Output the (x, y) coordinate of the center of the cell containing the given text.  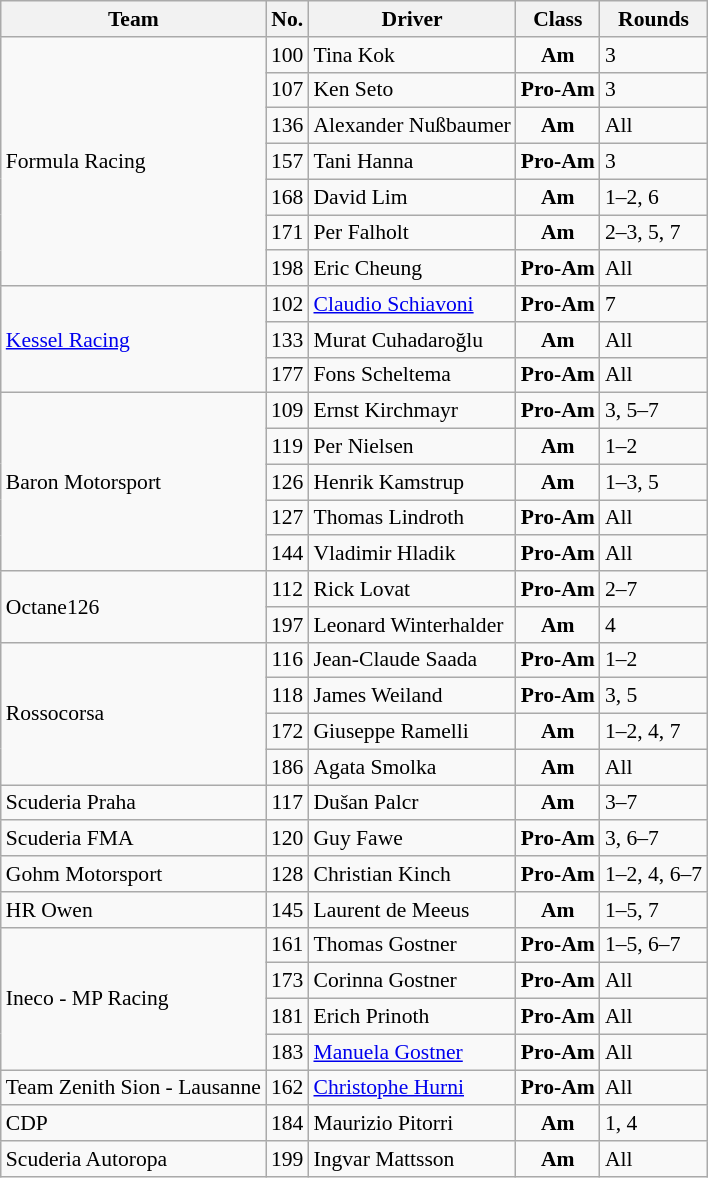
Per Falholt (412, 233)
3, 5–7 (654, 411)
197 (288, 625)
1–2, 4, 6–7 (654, 874)
116 (288, 660)
Manuela Gostner (412, 1052)
Eric Cheung (412, 269)
James Weiland (412, 696)
162 (288, 1088)
Henrik Kamstrup (412, 482)
Tani Hanna (412, 162)
Laurent de Meeus (412, 910)
David Lim (412, 197)
Fons Scheltema (412, 375)
Scuderia FMA (134, 839)
126 (288, 482)
Baron Motorsport (134, 482)
Maurizio Pitorri (412, 1124)
1–2, 6 (654, 197)
Claudio Schiavoni (412, 304)
Per Nielsen (412, 447)
199 (288, 1159)
186 (288, 767)
Rick Lovat (412, 589)
145 (288, 910)
Christian Kinch (412, 874)
118 (288, 696)
181 (288, 1017)
1–5, 6–7 (654, 945)
Ineco - MP Racing (134, 998)
1–5, 7 (654, 910)
1, 4 (654, 1124)
3–7 (654, 803)
109 (288, 411)
183 (288, 1052)
Erich Prinoth (412, 1017)
133 (288, 340)
Christophe Hurni (412, 1088)
Scuderia Autoropa (134, 1159)
117 (288, 803)
120 (288, 839)
3, 6–7 (654, 839)
Scuderia Praha (134, 803)
HR Owen (134, 910)
Guy Fawe (412, 839)
173 (288, 981)
Alexander Nußbaumer (412, 126)
127 (288, 518)
Rounds (654, 19)
Leonard Winterhalder (412, 625)
1–2, 4, 7 (654, 732)
Ernst Kirchmayr (412, 411)
Driver (412, 19)
100 (288, 55)
Gohm Motorsport (134, 874)
171 (288, 233)
112 (288, 589)
3, 5 (654, 696)
Giuseppe Ramelli (412, 732)
4 (654, 625)
Vladimir Hladik (412, 554)
107 (288, 90)
168 (288, 197)
Tina Kok (412, 55)
Team Zenith Sion - Lausanne (134, 1088)
Corinna Gostner (412, 981)
Formula Racing (134, 162)
Murat Cuhadaroğlu (412, 340)
7 (654, 304)
Rossocorsa (134, 713)
Agata Smolka (412, 767)
CDP (134, 1124)
177 (288, 375)
198 (288, 269)
Ingvar Mattsson (412, 1159)
161 (288, 945)
2–7 (654, 589)
Thomas Lindroth (412, 518)
Ken Seto (412, 90)
144 (288, 554)
157 (288, 162)
2–3, 5, 7 (654, 233)
136 (288, 126)
No. (288, 19)
184 (288, 1124)
172 (288, 732)
Octane126 (134, 606)
119 (288, 447)
128 (288, 874)
Team (134, 19)
Thomas Gostner (412, 945)
Kessel Racing (134, 340)
1–3, 5 (654, 482)
102 (288, 304)
Jean-Claude Saada (412, 660)
Class (558, 19)
Dušan Palcr (412, 803)
